Provide the [X, Y] coordinate of the cell's center where the given text is located.  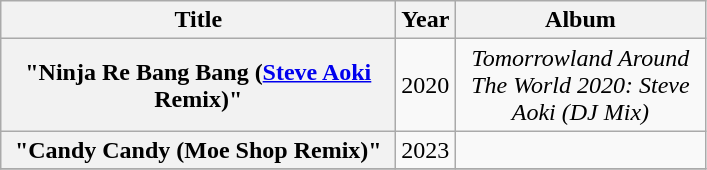
Year [426, 20]
2020 [426, 85]
"Candy Candy (Moe Shop Remix)" [198, 150]
"Ninja Re Bang Bang (Steve Aoki Remix)" [198, 85]
Album [580, 20]
Tomorrowland Around The World 2020: Steve Aoki (DJ Mix) [580, 85]
2023 [426, 150]
Title [198, 20]
